For the text-containing cell, return its midpoint in (X, Y) coordinate format. 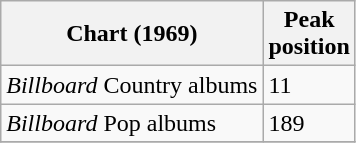
189 (309, 123)
Billboard Pop albums (132, 123)
Peakposition (309, 34)
11 (309, 85)
Billboard Country albums (132, 85)
Chart (1969) (132, 34)
